Output the (x, y) coordinate of the center of the cell containing the given text.  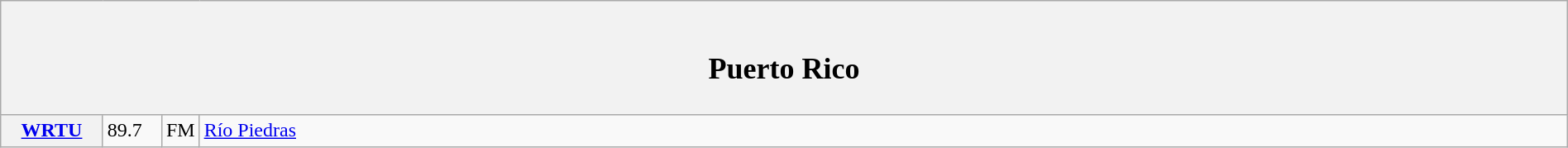
Puerto Rico (784, 58)
WRTU (52, 131)
Río Piedras (883, 131)
89.7 (132, 131)
FM (180, 131)
